Locate the cell with the specified text and output its [X, Y] center coordinate. 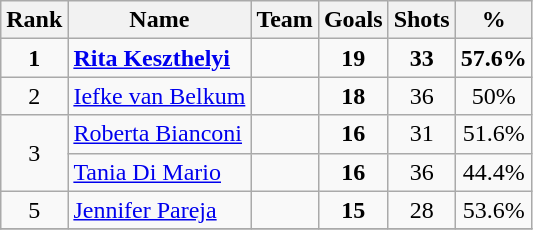
50% [494, 96]
57.6% [494, 58]
44.4% [494, 172]
Team [285, 20]
2 [34, 96]
33 [422, 58]
Shots [422, 20]
15 [353, 210]
Roberta Bianconi [160, 134]
% [494, 20]
18 [353, 96]
Tania Di Mario [160, 172]
Jennifer Pareja [160, 210]
19 [353, 58]
Iefke van Belkum [160, 96]
31 [422, 134]
28 [422, 210]
53.6% [494, 210]
51.6% [494, 134]
5 [34, 210]
Goals [353, 20]
Name [160, 20]
Rita Keszthelyi [160, 58]
3 [34, 153]
1 [34, 58]
Rank [34, 20]
